Pinpoint the cell where the given text exists, returning its [x, y] midpoint coordinate. 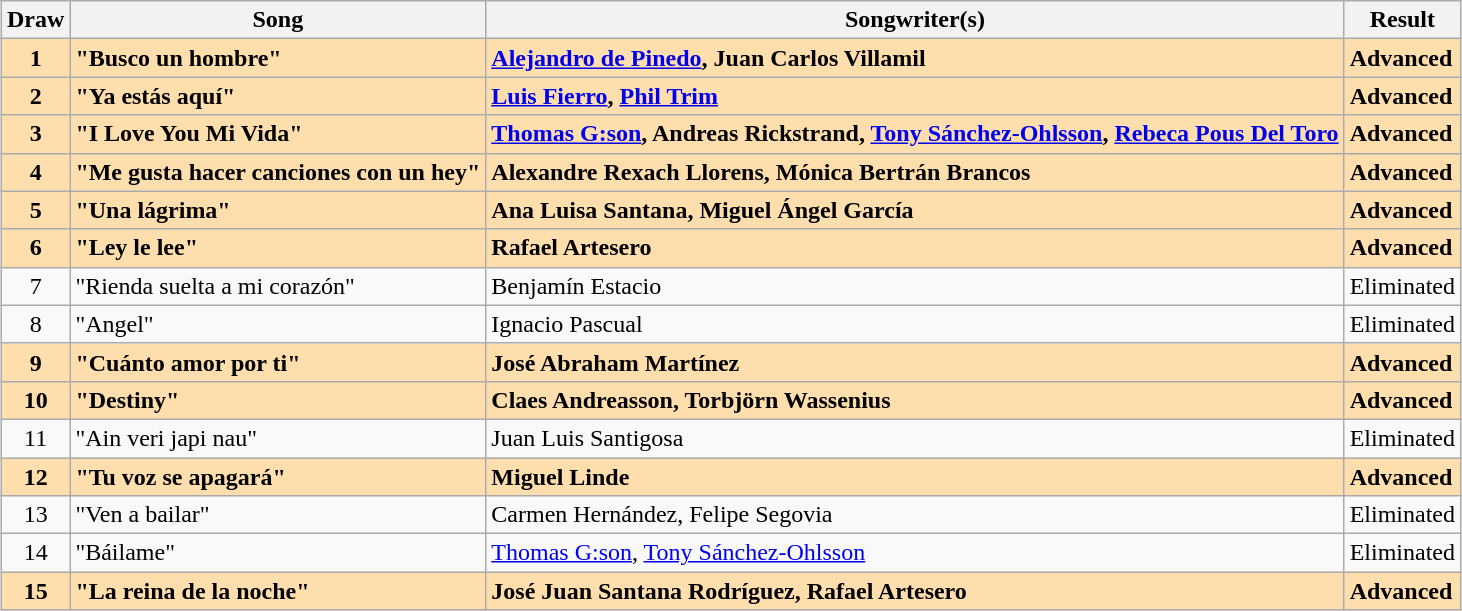
Claes Andreasson, Torbjörn Wassenius [915, 400]
"Me gusta hacer canciones con un hey" [278, 172]
Rafael Artesero [915, 248]
"Destiny" [278, 400]
Juan Luis Santigosa [915, 438]
Carmen Hernández, Felipe Segovia [915, 515]
4 [35, 172]
8 [35, 324]
Ignacio Pascual [915, 324]
"Rienda suelta a mi corazón" [278, 286]
Luis Fierro, Phil Trim [915, 96]
"Busco un hombre" [278, 58]
Benjamín Estacio [915, 286]
Alexandre Rexach Llorens, Mónica Bertrán Brancos [915, 172]
Alejandro de Pinedo, Juan Carlos Villamil [915, 58]
"Báilame" [278, 553]
"Una lágrima" [278, 210]
6 [35, 248]
7 [35, 286]
"Tu voz se apagará" [278, 477]
3 [35, 134]
14 [35, 553]
"Cuánto amor por ti" [278, 362]
Songwriter(s) [915, 20]
"I Love You Mi Vida" [278, 134]
5 [35, 210]
Miguel Linde [915, 477]
"Ven a bailar" [278, 515]
"Ya estás aquí" [278, 96]
Thomas G:son, Tony Sánchez-Ohlsson [915, 553]
Draw [35, 20]
"La reina de la noche" [278, 591]
Ana Luisa Santana, Miguel Ángel García [915, 210]
"Ley le lee" [278, 248]
"Angel" [278, 324]
Song [278, 20]
"Ain veri japi nau" [278, 438]
11 [35, 438]
Result [1402, 20]
9 [35, 362]
2 [35, 96]
Thomas G:son, Andreas Rickstrand, Tony Sánchez-Ohlsson, Rebeca Pous Del Toro [915, 134]
13 [35, 515]
10 [35, 400]
1 [35, 58]
12 [35, 477]
15 [35, 591]
José Juan Santana Rodríguez, Rafael Artesero [915, 591]
José Abraham Martínez [915, 362]
